Determine the [X, Y] coordinate at the center of the cell enclosing the given text.  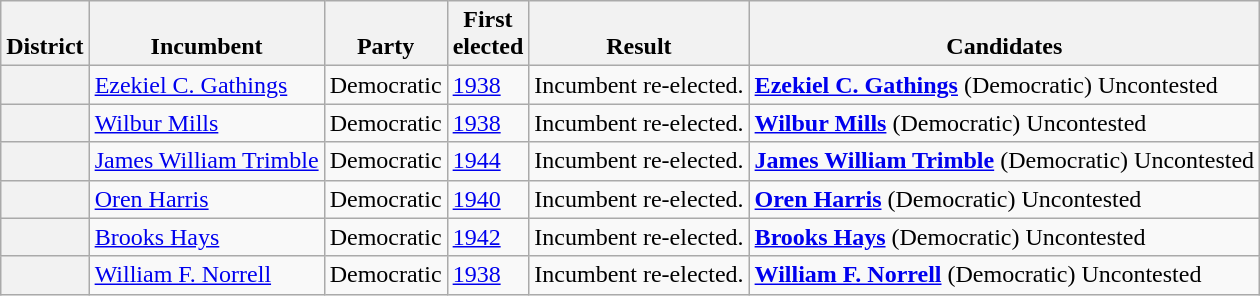
Ezekiel C. Gathings (Democratic) Uncontested [1004, 85]
Oren Harris (Democratic) Uncontested [1004, 199]
District [45, 34]
Incumbent [206, 34]
Result [639, 34]
1944 [488, 161]
Candidates [1004, 34]
William F. Norrell [206, 275]
Brooks Hays [206, 237]
Ezekiel C. Gathings [206, 85]
1942 [488, 237]
Oren Harris [206, 199]
Wilbur Mills (Democratic) Uncontested [1004, 123]
Wilbur Mills [206, 123]
James William Trimble (Democratic) Uncontested [1004, 161]
William F. Norrell (Democratic) Uncontested [1004, 275]
Party [386, 34]
1940 [488, 199]
James William Trimble [206, 161]
Firstelected [488, 34]
Brooks Hays (Democratic) Uncontested [1004, 237]
